Return the (x, y) coordinate for the center point of the cell that contains the specified text.  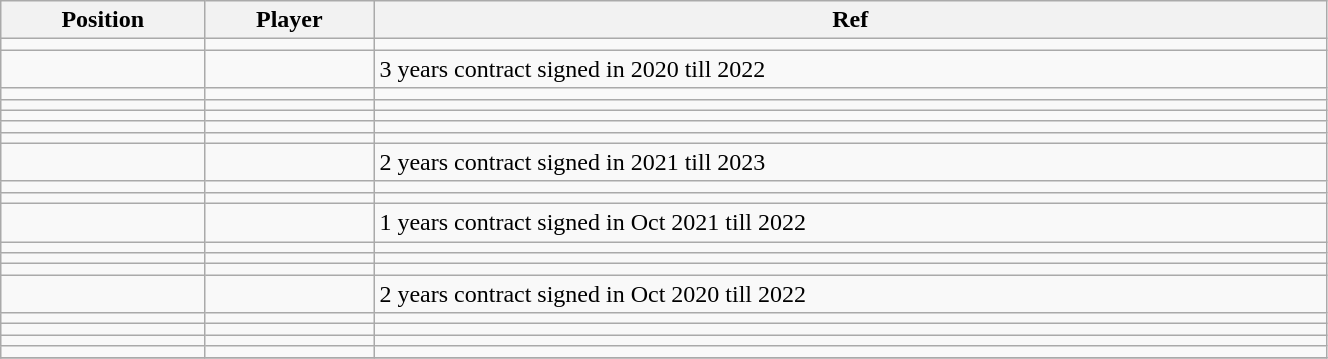
Position (103, 20)
1 years contract signed in Oct 2021 till 2022 (850, 222)
3 years contract signed in 2020 till 2022 (850, 69)
2 years contract signed in 2021 till 2023 (850, 162)
Player (290, 20)
Ref (850, 20)
2 years contract signed in Oct 2020 till 2022 (850, 294)
